Search for the cell housing the specified text and yield its [x, y] center coordinate. 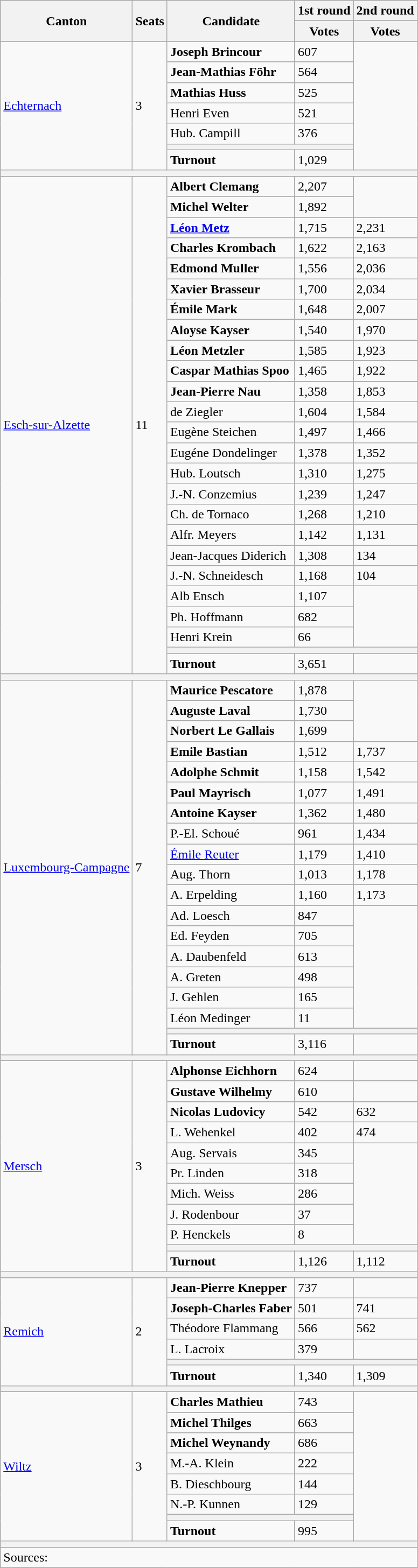
1,853 [385, 391]
Léon Medinger [231, 1018]
1,275 [385, 473]
P. Henckels [231, 1235]
Mersch [67, 1166]
2nd round [385, 11]
1,340 [324, 1375]
1,700 [324, 289]
1,309 [385, 1375]
Esch-sur-Alzette [67, 425]
3,651 [324, 664]
610 [324, 1091]
1,715 [324, 228]
A. Greten [231, 977]
1,923 [385, 350]
542 [324, 1112]
1,584 [385, 412]
Xavier Brasseur [231, 289]
1,737 [385, 751]
A. Daubenfeld [231, 957]
961 [324, 833]
Seats [150, 21]
Echternach [67, 106]
521 [324, 113]
1,158 [324, 772]
2,163 [385, 248]
Alfr. Meyers [231, 535]
L. Lacroix [231, 1349]
564 [324, 72]
Aloyse Kayser [231, 330]
222 [324, 1464]
1,142 [324, 535]
525 [324, 93]
1,178 [385, 875]
1,126 [324, 1261]
129 [324, 1504]
Théodore Flammang [231, 1328]
144 [324, 1484]
Jean-Jacques Diderich [231, 555]
Ph. Hoffmann [231, 617]
Charles Mathieu [231, 1402]
682 [324, 617]
Joseph Brincour [231, 52]
37 [324, 1214]
1,970 [385, 330]
1,540 [324, 330]
1,465 [324, 371]
345 [324, 1152]
Ch. de Tornaco [231, 514]
Emile Bastian [231, 751]
Hub. Campill [231, 133]
Norbert Le Gallais [231, 731]
Adolphe Schmit [231, 772]
N.-P. Kunnen [231, 1504]
Nicolas Ludovicy [231, 1112]
Albert Clemang [231, 186]
Alb Ensch [231, 596]
1st round [324, 11]
de Ziegler [231, 412]
Léon Metzler [231, 350]
66 [324, 637]
1,107 [324, 596]
A. Erpelding [231, 895]
1,480 [385, 813]
Mathias Huss [231, 93]
Paul Mayrisch [231, 792]
Michel Welter [231, 207]
737 [324, 1288]
1,308 [324, 555]
Charles Krombach [231, 248]
Antoine Kayser [231, 813]
2 [150, 1332]
104 [385, 576]
1,168 [324, 576]
Edmond Muller [231, 269]
Maurice Pescatore [231, 690]
Remich [67, 1332]
1,622 [324, 248]
1,604 [324, 412]
Caspar Mathias Spoo [231, 371]
1,112 [385, 1261]
Léon Metz [231, 228]
L. Wehenkel [231, 1132]
632 [385, 1112]
607 [324, 52]
8 [324, 1235]
1,730 [324, 711]
165 [324, 997]
1,247 [385, 494]
Gustave Wilhelmy [231, 1091]
J.-N. Conzemius [231, 494]
Henri Even [231, 113]
1,542 [385, 772]
Émile Reuter [231, 854]
1,922 [385, 371]
376 [324, 133]
402 [324, 1132]
2,207 [324, 186]
Ed. Feyden [231, 936]
501 [324, 1308]
J. Rodenbour [231, 1214]
847 [324, 916]
474 [385, 1132]
1,077 [324, 792]
Aug. Thorn [231, 875]
1,210 [385, 514]
P.-El. Schoué [231, 833]
J.-N. Schneidesch [231, 576]
Sources: [209, 1557]
686 [324, 1443]
Émile Mark [231, 310]
M.-A. Klein [231, 1464]
7 [150, 867]
1,491 [385, 792]
1,013 [324, 875]
1,239 [324, 494]
1,268 [324, 514]
2,231 [385, 228]
Jean-Mathias Föhr [231, 72]
1,512 [324, 751]
1,466 [385, 432]
498 [324, 977]
562 [385, 1328]
Candidate [231, 21]
B. Dieschbourg [231, 1484]
2,034 [385, 289]
Joseph-Charles Faber [231, 1308]
1,434 [385, 833]
1,029 [324, 160]
1,173 [385, 895]
286 [324, 1194]
1,878 [324, 690]
624 [324, 1071]
Mich. Weiss [231, 1194]
134 [385, 555]
1,160 [324, 895]
J. Gehlen [231, 997]
3,116 [324, 1044]
1,179 [324, 854]
Auguste Laval [231, 711]
Eugéne Dondelinger [231, 453]
1,556 [324, 269]
1,362 [324, 813]
1,585 [324, 350]
1,358 [324, 391]
1,131 [385, 535]
663 [324, 1423]
Jean-Pierre Nau [231, 391]
1,699 [324, 731]
Canton [67, 21]
Jean-Pierre Knepper [231, 1288]
741 [385, 1308]
Luxembourg-Campagne [67, 867]
Michel Thilges [231, 1423]
613 [324, 957]
743 [324, 1402]
1,497 [324, 432]
705 [324, 936]
1,410 [385, 854]
Eugène Steichen [231, 432]
Pr. Linden [231, 1173]
1,310 [324, 473]
1,378 [324, 453]
1,892 [324, 207]
2,007 [385, 310]
Henri Krein [231, 637]
Michel Weynandy [231, 1443]
1,352 [385, 453]
Alphonse Eichhorn [231, 1071]
Hub. Loutsch [231, 473]
Wiltz [67, 1466]
Ad. Loesch [231, 916]
2,036 [385, 269]
1,648 [324, 310]
379 [324, 1349]
566 [324, 1328]
995 [324, 1531]
318 [324, 1173]
Aug. Servais [231, 1152]
